Identify which cell holds the provided text, then report its (x, y) central coordinate. 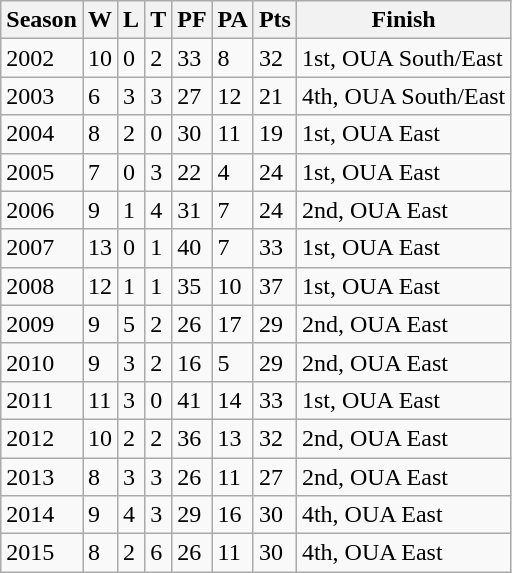
36 (192, 438)
2007 (42, 248)
19 (274, 134)
2003 (42, 96)
40 (192, 248)
37 (274, 286)
2005 (42, 172)
2013 (42, 477)
L (132, 20)
1st, OUA South/East (403, 58)
2004 (42, 134)
4th, OUA South/East (403, 96)
2002 (42, 58)
Pts (274, 20)
14 (232, 400)
Season (42, 20)
2015 (42, 553)
2012 (42, 438)
41 (192, 400)
PF (192, 20)
2014 (42, 515)
22 (192, 172)
Finish (403, 20)
35 (192, 286)
2006 (42, 210)
31 (192, 210)
W (100, 20)
2011 (42, 400)
2010 (42, 362)
2009 (42, 324)
PA (232, 20)
2008 (42, 286)
21 (274, 96)
T (158, 20)
17 (232, 324)
